From the cell containing the given text, extract its center point as [X, Y] coordinate. 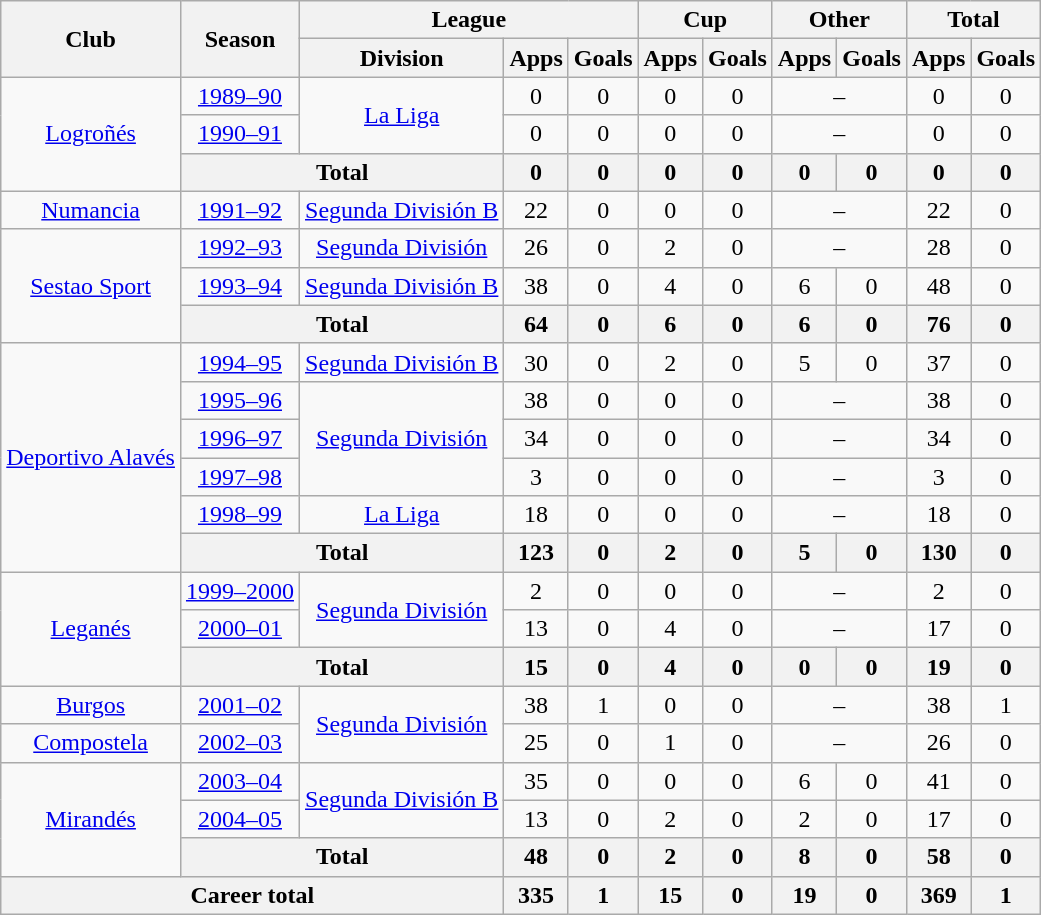
2002–03 [240, 743]
335 [536, 895]
58 [938, 857]
Leganés [91, 629]
369 [938, 895]
Career total [252, 895]
1993–94 [240, 286]
1990–91 [240, 134]
2000–01 [240, 629]
8 [804, 857]
64 [536, 324]
Club [91, 39]
1996–97 [240, 438]
Deportivo Alavés [91, 457]
Sestao Sport [91, 286]
Compostela [91, 743]
2004–05 [240, 819]
1995–96 [240, 400]
130 [938, 553]
2003–04 [240, 781]
1992–93 [240, 248]
2001–02 [240, 705]
1997–98 [240, 477]
League [470, 20]
123 [536, 553]
Numancia [91, 210]
Other [839, 20]
35 [536, 781]
Burgos [91, 705]
30 [536, 362]
1994–95 [240, 362]
Cup [705, 20]
Division [402, 58]
Logroñés [91, 134]
28 [938, 248]
76 [938, 324]
1989–90 [240, 96]
Mirandés [91, 819]
Season [240, 39]
1991–92 [240, 210]
1998–99 [240, 515]
37 [938, 362]
25 [536, 743]
1999–2000 [240, 591]
41 [938, 781]
